Identify which cell holds the provided text, then report its [X, Y] central coordinate. 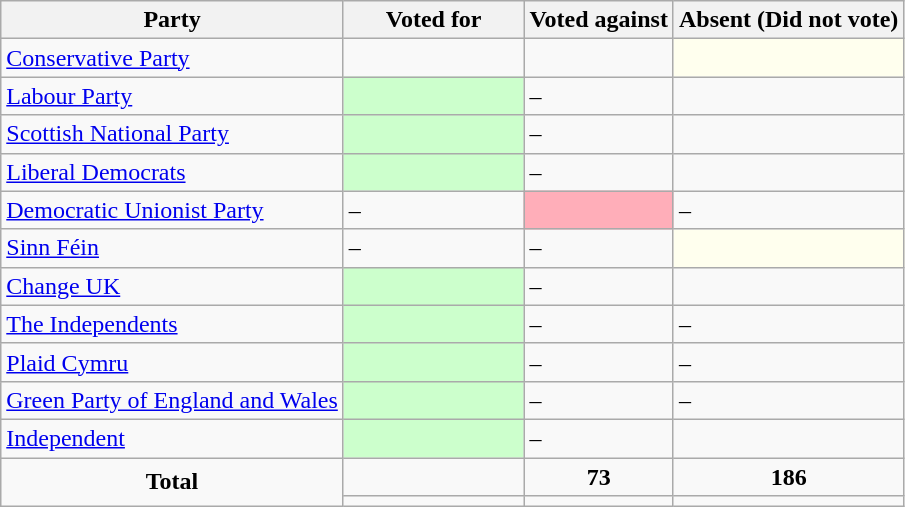
The Independents [172, 324]
Conservative Party [172, 58]
Absent (Did not vote) [788, 20]
Democratic Unionist Party [172, 210]
Independent [172, 438]
Scottish National Party [172, 134]
Change UK [172, 286]
73 [599, 477]
Green Party of England and Wales [172, 400]
Plaid Cymru [172, 362]
Voted against [599, 20]
Voted for [434, 20]
186 [788, 477]
Sinn Féin [172, 248]
Total [172, 482]
Labour Party [172, 96]
Liberal Democrats [172, 172]
Party [172, 20]
